Provide the (X, Y) coordinate of the cell's center where the given text is located.  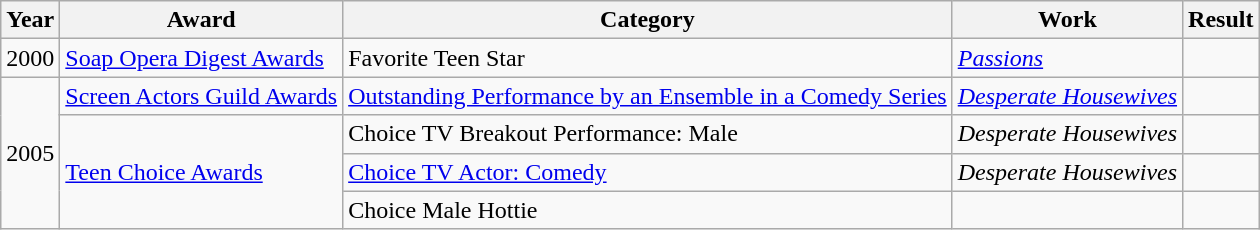
Outstanding Performance by an Ensemble in a Comedy Series (648, 96)
Result (1221, 20)
Passions (1067, 58)
Choice Male Hottie (648, 210)
Work (1067, 20)
Award (202, 20)
Screen Actors Guild Awards (202, 96)
Favorite Teen Star (648, 58)
Teen Choice Awards (202, 172)
2000 (30, 58)
Choice TV Breakout Performance: Male (648, 134)
Year (30, 20)
2005 (30, 153)
Category (648, 20)
Choice TV Actor: Comedy (648, 172)
Soap Opera Digest Awards (202, 58)
